Scan for the cell matching the given text and deliver its (X, Y) coordinate at center. 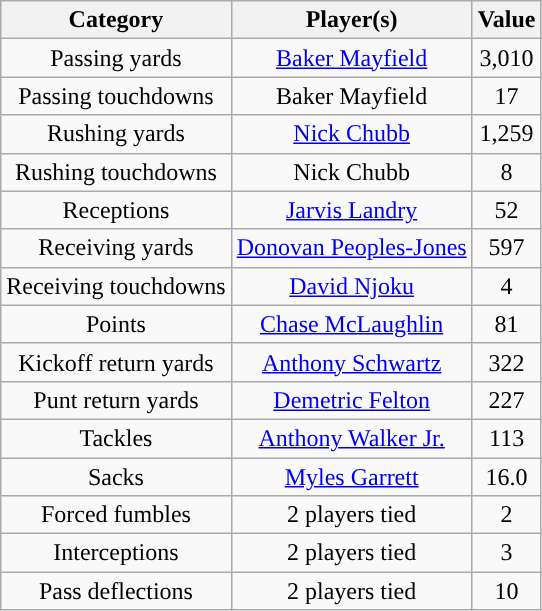
Player(s) (352, 20)
Pass deflections (116, 591)
David Njoku (352, 286)
Donovan Peoples-Jones (352, 248)
Demetric Felton (352, 400)
Chase McLaughlin (352, 324)
Tackles (116, 438)
Value (506, 20)
Kickoff return yards (116, 362)
1,259 (506, 134)
Punt return yards (116, 400)
Category (116, 20)
Receiving touchdowns (116, 286)
113 (506, 438)
4 (506, 286)
Forced fumbles (116, 515)
Rushing touchdowns (116, 172)
Anthony Schwartz (352, 362)
3 (506, 553)
Anthony Walker Jr. (352, 438)
81 (506, 324)
52 (506, 210)
8 (506, 172)
2 (506, 515)
Jarvis Landry (352, 210)
3,010 (506, 58)
Interceptions (116, 553)
10 (506, 591)
Myles Garrett (352, 477)
322 (506, 362)
Receiving yards (116, 248)
Receptions (116, 210)
Passing touchdowns (116, 96)
Sacks (116, 477)
Passing yards (116, 58)
16.0 (506, 477)
17 (506, 96)
597 (506, 248)
Rushing yards (116, 134)
227 (506, 400)
Points (116, 324)
